Return the [x, y] coordinate for the center point of the cell that contains the specified text.  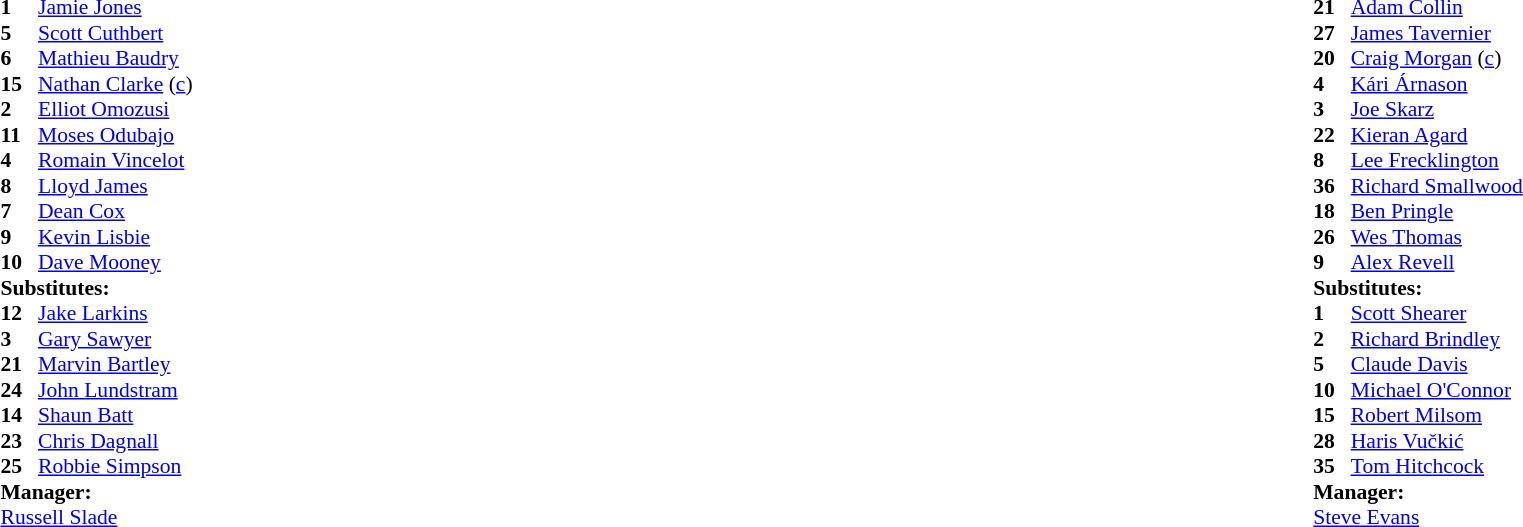
Kevin Lisbie [116, 237]
Scott Cuthbert [116, 33]
Marvin Bartley [116, 365]
Richard Brindley [1437, 339]
Dean Cox [116, 211]
Elliot Omozusi [116, 109]
Shaun Batt [116, 415]
Kieran Agard [1437, 135]
Jake Larkins [116, 313]
Ben Pringle [1437, 211]
John Lundstram [116, 390]
Tom Hitchcock [1437, 467]
Gary Sawyer [116, 339]
Haris Vučkić [1437, 441]
14 [19, 415]
Romain Vincelot [116, 161]
Richard Smallwood [1437, 186]
Alex Revell [1437, 263]
7 [19, 211]
Michael O'Connor [1437, 390]
27 [1332, 33]
6 [19, 59]
20 [1332, 59]
Wes Thomas [1437, 237]
11 [19, 135]
Dave Mooney [116, 263]
18 [1332, 211]
24 [19, 390]
Lee Frecklington [1437, 161]
21 [19, 365]
36 [1332, 186]
Kári Árnason [1437, 84]
Lloyd James [116, 186]
Robbie Simpson [116, 467]
25 [19, 467]
Chris Dagnall [116, 441]
35 [1332, 467]
1 [1332, 313]
26 [1332, 237]
Scott Shearer [1437, 313]
Craig Morgan (c) [1437, 59]
23 [19, 441]
28 [1332, 441]
Mathieu Baudry [116, 59]
Claude Davis [1437, 365]
12 [19, 313]
Moses Odubajo [116, 135]
James Tavernier [1437, 33]
Robert Milsom [1437, 415]
22 [1332, 135]
Nathan Clarke (c) [116, 84]
Joe Skarz [1437, 109]
